Scan for the cell matching the given text and deliver its [X, Y] coordinate at center. 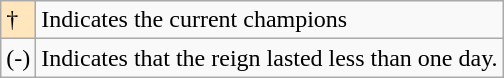
(-) [18, 58]
† [18, 20]
Indicates the current champions [270, 20]
Indicates that the reign lasted less than one day. [270, 58]
